Search for the cell housing the specified text and yield its (X, Y) center coordinate. 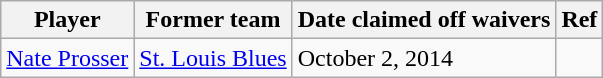
Nate Prosser (68, 58)
Ref (580, 20)
Former team (213, 20)
October 2, 2014 (424, 58)
Player (68, 20)
St. Louis Blues (213, 58)
Date claimed off waivers (424, 20)
